Locate the cell with the specified text and output its [x, y] center coordinate. 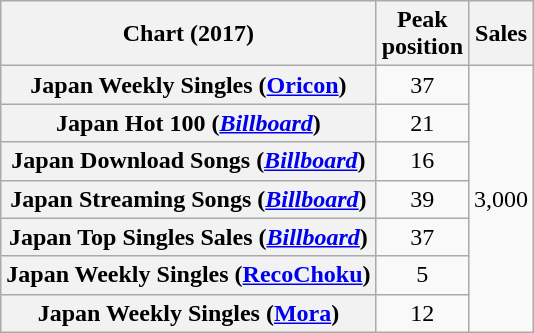
21 [422, 123]
3,000 [502, 199]
Sales [502, 34]
Japan Download Songs (Billboard) [188, 161]
Japan Hot 100 (Billboard) [188, 123]
12 [422, 313]
Peakposition [422, 34]
Chart (2017) [188, 34]
Japan Weekly Singles (Oricon) [188, 85]
Japan Streaming Songs (Billboard) [188, 199]
39 [422, 199]
Japan Weekly Singles (Mora) [188, 313]
16 [422, 161]
Japan Weekly Singles (RecoChoku) [188, 275]
5 [422, 275]
Japan Top Singles Sales (Billboard) [188, 237]
